Find where the given text appears and provide that cell's center as [x, y] coordinate. 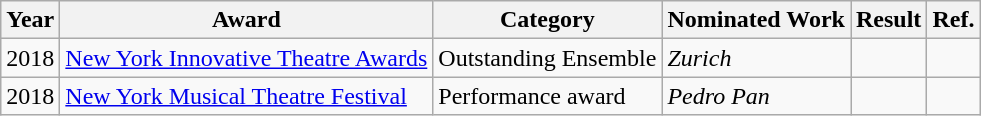
Zurich [756, 58]
Result [888, 20]
Award [246, 20]
Pedro Pan [756, 96]
Category [548, 20]
Nominated Work [756, 20]
Outstanding Ensemble [548, 58]
Year [30, 20]
New York Innovative Theatre Awards [246, 58]
New York Musical Theatre Festival [246, 96]
Performance award [548, 96]
Ref. [954, 20]
